Determine the [X, Y] coordinate at the center of the cell enclosing the given text.  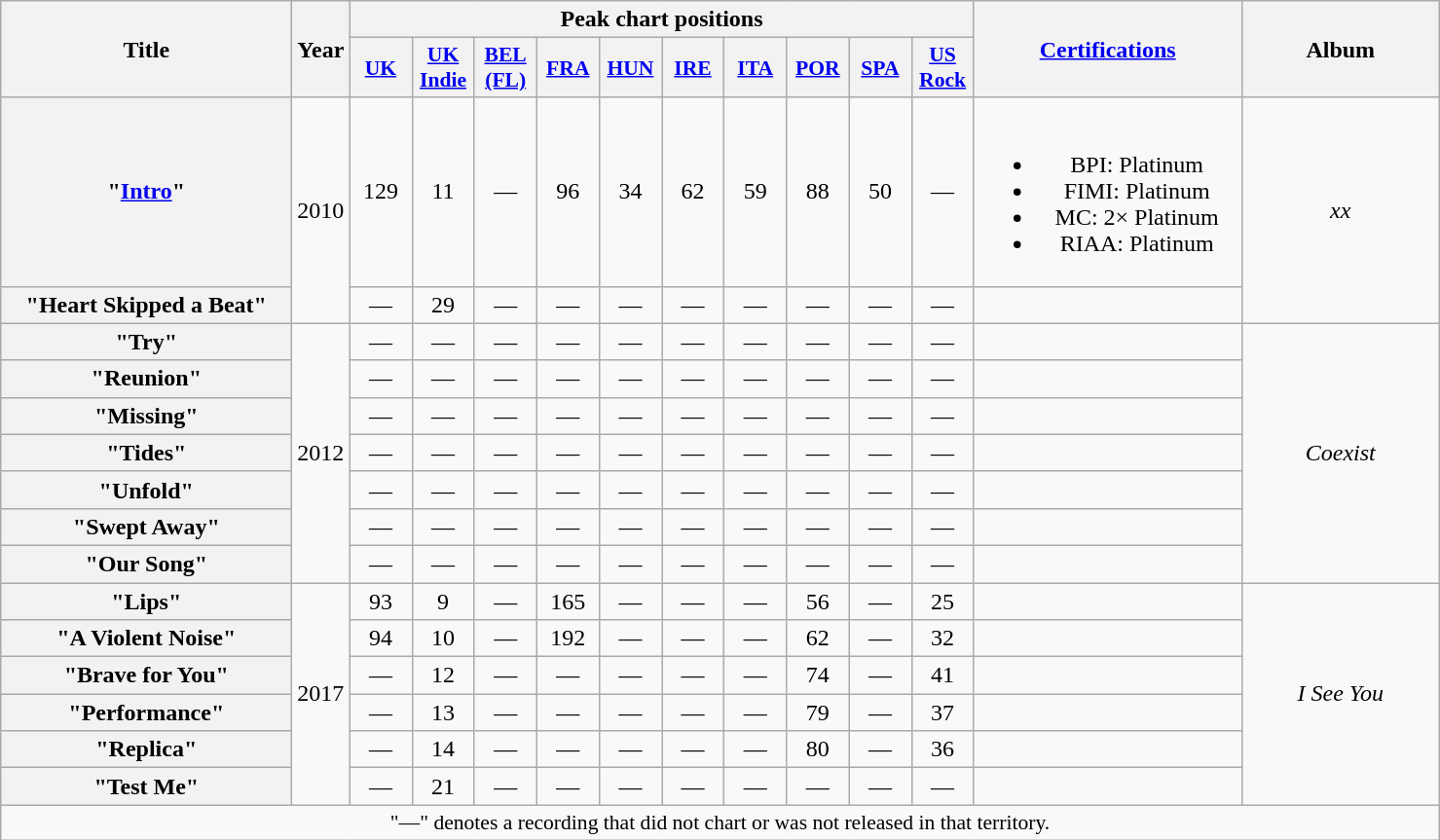
BPI: PlatinumFIMI: PlatinumMC: 2× PlatinumRIAA: Platinum [1108, 192]
"Reunion" [146, 379]
BEL(FL) [505, 68]
25 [942, 601]
50 [880, 192]
"Brave for You" [146, 676]
192 [568, 639]
59 [756, 192]
129 [381, 192]
I See You [1340, 693]
IRE [693, 68]
2010 [321, 210]
13 [443, 712]
"Heart Skipped a Beat" [146, 305]
21 [443, 786]
"Our Song" [146, 564]
10 [443, 639]
29 [443, 305]
41 [942, 676]
"Try" [146, 342]
Peak chart positions [662, 19]
"Unfold" [146, 490]
ITA [756, 68]
2017 [321, 693]
Album [1340, 49]
FRA [568, 68]
"Lips" [146, 601]
HUN [630, 68]
96 [568, 192]
SPA [880, 68]
"Performance" [146, 712]
"Missing" [146, 416]
POR [818, 68]
37 [942, 712]
80 [818, 749]
11 [443, 192]
34 [630, 192]
88 [818, 192]
Title [146, 49]
32 [942, 639]
93 [381, 601]
165 [568, 601]
79 [818, 712]
"Swept Away" [146, 527]
94 [381, 639]
xx [1340, 210]
USRock [942, 68]
"—" denotes a recording that did not chart or was not released in that territory. [720, 822]
"A Violent Noise" [146, 639]
"Test Me" [146, 786]
Coexist [1340, 453]
36 [942, 749]
"Replica" [146, 749]
56 [818, 601]
"Intro" [146, 192]
74 [818, 676]
9 [443, 601]
UK [381, 68]
UKIndie [443, 68]
Certifications [1108, 49]
14 [443, 749]
12 [443, 676]
"Tides" [146, 453]
2012 [321, 453]
Year [321, 49]
